Provide the [X, Y] coordinate of the cell's center where the given text is located.  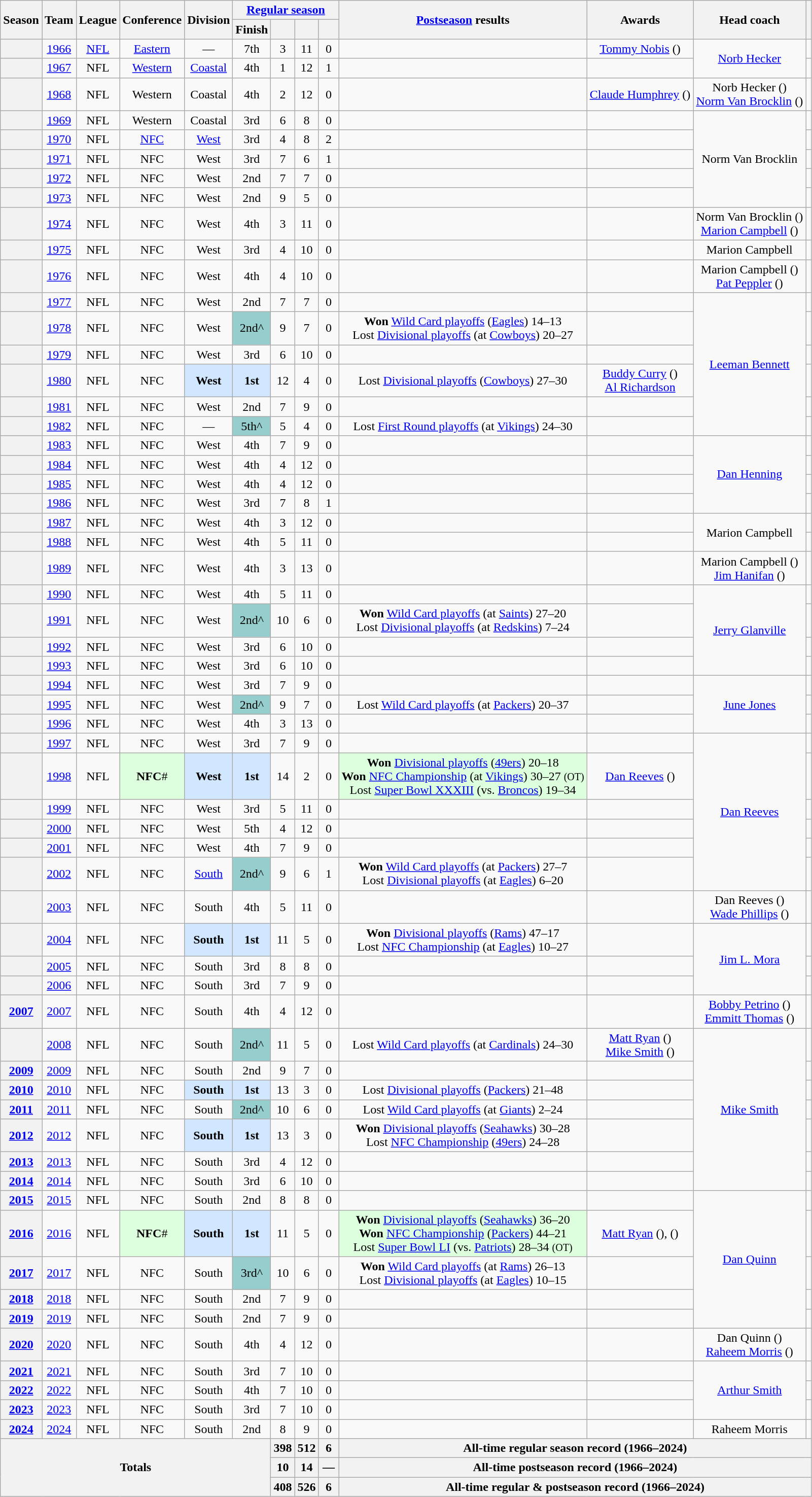
Buddy Curry () Al Richardson [640, 380]
Matt Ryan (), () [640, 1233]
1989 [59, 568]
Lost Wild Card playoffs (at Giants) 2–24 [463, 1109]
Leeman Bennett [750, 364]
Lost Wild Card playoffs (at Packers) 20–37 [463, 705]
1990 [59, 594]
Dan Reeves () [640, 776]
1995 [59, 705]
2001 [59, 848]
Lost Wild Card playoffs (at Cardinals) 24–30 [463, 1044]
Claude Humphrey () [640, 94]
All-time regular & postseason record (1966–2024) [575, 1487]
Arthur Smith [750, 1390]
1968 [59, 94]
1992 [59, 647]
Won Divisional playoffs (Rams) 47–17Lost NFC Championship (at Eagles) 10–27 [463, 939]
5th^ [252, 426]
1986 [59, 503]
1985 [59, 484]
Division [209, 20]
1972 [59, 178]
Raheem Morris [750, 1429]
Finish [252, 29]
1998 [59, 776]
2006 [59, 985]
Marion Campbell ()Pat Peppler () [750, 276]
1975 [59, 250]
Won Wild Card playoffs (Eagles) 14–13Lost Divisional playoffs (at Cowboys) 20–27 [463, 329]
1969 [59, 120]
2002 [59, 874]
1983 [59, 445]
Won Wild Card playoffs (at Saints) 27–20Lost Divisional playoffs (at Redskins) 7–24 [463, 620]
1966 [59, 49]
Awards [640, 20]
1994 [59, 685]
Season [21, 20]
Dan Henning [750, 474]
1977 [59, 302]
Eastern [152, 49]
398 [283, 1448]
2000 [59, 828]
2003 [59, 907]
Totals [136, 1468]
1991 [59, 620]
Won Divisional playoffs (49ers) 20–18Won NFC Championship (at Vikings) 30–27 (OT)Lost Super Bowl XXXIII (vs. Broncos) 19–34 [463, 776]
Norb Hecker () Norm Van Brocklin () [750, 94]
1993 [59, 666]
408 [283, 1487]
1979 [59, 355]
June Jones [750, 705]
All-time regular season record (1966–2024) [575, 1448]
Marion Campbell ()Jim Hanifan () [750, 568]
Conference [152, 20]
1970 [59, 140]
1980 [59, 380]
Norm Van Brocklin ()Marion Campbell () [750, 223]
Jim L. Mora [750, 959]
1987 [59, 523]
1982 [59, 426]
526 [306, 1487]
Won Divisional playoffs (Seahawks) 36–20Won NFC Championship (Packers) 44–21Lost Super Bowl LI (vs. Patriots) 28–34 (OT) [463, 1233]
1996 [59, 724]
1997 [59, 743]
1967 [59, 68]
Team [59, 20]
Regular season [286, 10]
1988 [59, 542]
Norm Van Brocklin [750, 159]
Dan Quinn ()Raheem Morris () [750, 1344]
512 [306, 1448]
2005 [59, 966]
Lost Divisional playoffs (Packers) 21–48 [463, 1090]
1976 [59, 276]
1971 [59, 159]
1973 [59, 197]
Bobby Petrino ()Emmitt Thomas () [750, 1012]
Norb Hecker [750, 58]
5th [252, 828]
Postseason results [463, 20]
League [98, 20]
All-time postseason record (1966–2024) [575, 1468]
Won Wild Card playoffs (at Packers) 27–7Lost Divisional playoffs (at Eagles) 6–20 [463, 874]
1974 [59, 223]
1978 [59, 329]
1999 [59, 809]
1984 [59, 465]
Jerry Glanville [750, 630]
3rd^ [252, 1273]
Tommy Nobis () [640, 49]
Mike Smith [750, 1109]
1981 [59, 407]
2004 [59, 939]
Won Wild Card playoffs (at Rams) 26–13Lost Divisional playoffs (at Eagles) 10–15 [463, 1273]
Lost Divisional playoffs (Cowboys) 27–30 [463, 380]
Matt Ryan ()Mike Smith () [640, 1044]
Dan Quinn [750, 1259]
Won Divisional playoffs (Seahawks) 30–28Lost NFC Championship (49ers) 24–28 [463, 1135]
2008 [59, 1044]
Lost First Round playoffs (at Vikings) 24–30 [463, 426]
Dan Reeves [750, 812]
Dan Reeves ()Wade Phillips () [750, 907]
Head coach [750, 20]
7th [252, 49]
